Find where the given text appears and provide that cell's center as [x, y] coordinate. 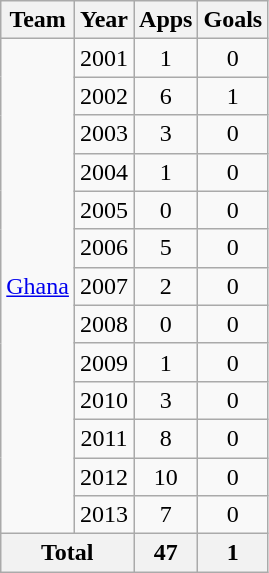
Team [38, 20]
2003 [104, 134]
Goals [233, 20]
Apps [166, 20]
Total [68, 553]
6 [166, 96]
7 [166, 515]
2011 [104, 438]
2004 [104, 172]
2 [166, 286]
2006 [104, 248]
47 [166, 553]
8 [166, 438]
2008 [104, 324]
5 [166, 248]
2001 [104, 58]
Ghana [38, 286]
2002 [104, 96]
2005 [104, 210]
2007 [104, 286]
2010 [104, 400]
2012 [104, 477]
Year [104, 20]
2013 [104, 515]
10 [166, 477]
2009 [104, 362]
